Output the (X, Y) coordinate of the center of the cell containing the given text.  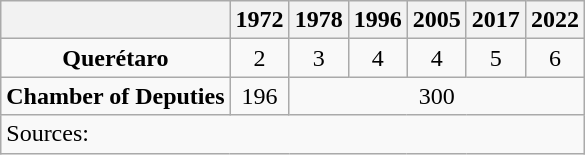
Chamber of Deputies (116, 96)
1978 (318, 20)
196 (260, 96)
5 (496, 58)
3 (318, 58)
300 (436, 96)
2005 (436, 20)
6 (554, 58)
2 (260, 58)
2017 (496, 20)
Querétaro (116, 58)
2022 (554, 20)
1972 (260, 20)
1996 (378, 20)
Sources: (293, 134)
